Detect which cell encompasses the target text, then output its [x, y] center coordinate. 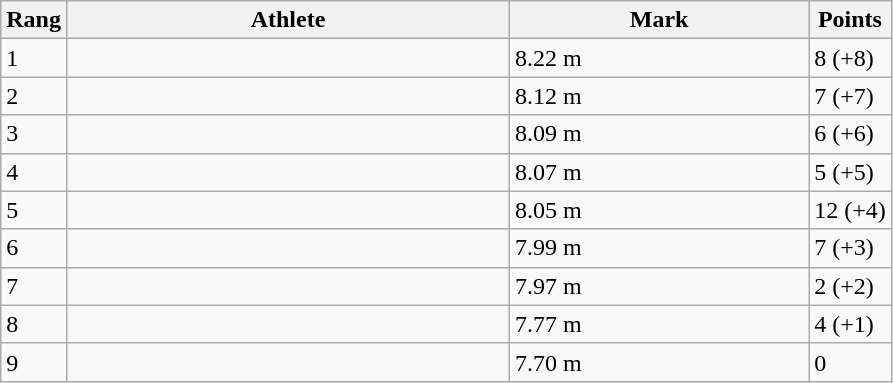
7.70 m [660, 362]
3 [34, 134]
2 [34, 96]
6 (+6) [850, 134]
8.22 m [660, 58]
7 [34, 286]
Rang [34, 20]
7.99 m [660, 248]
6 [34, 248]
7 (+7) [850, 96]
8 [34, 324]
4 (+1) [850, 324]
4 [34, 172]
0 [850, 362]
7 (+3) [850, 248]
Athlete [288, 20]
8 (+8) [850, 58]
5 (+5) [850, 172]
12 (+4) [850, 210]
8.12 m [660, 96]
8.07 m [660, 172]
7.97 m [660, 286]
Points [850, 20]
7.77 m [660, 324]
9 [34, 362]
2 (+2) [850, 286]
8.09 m [660, 134]
1 [34, 58]
5 [34, 210]
Mark [660, 20]
8.05 m [660, 210]
